Locate the cell with the specified text and output its [X, Y] center coordinate. 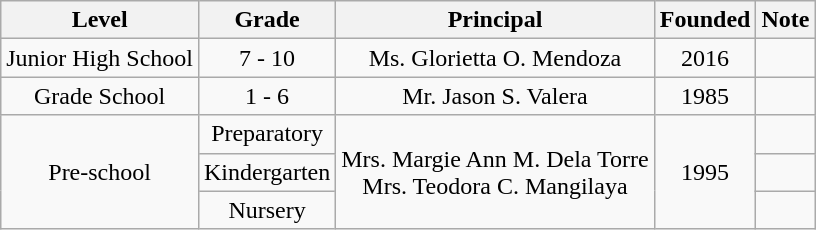
Nursery [266, 210]
Principal [495, 20]
Mr. Jason S. Valera [495, 96]
Level [100, 20]
Junior High School [100, 58]
Preparatory [266, 134]
1985 [705, 96]
1995 [705, 172]
Pre-school [100, 172]
1 - 6 [266, 96]
Ms. Glorietta O. Mendoza [495, 58]
2016 [705, 58]
Grade [266, 20]
Founded [705, 20]
Kindergarten [266, 172]
Grade School [100, 96]
Note [786, 20]
7 - 10 [266, 58]
Mrs. Margie Ann M. Dela TorreMrs. Teodora C. Mangilaya [495, 172]
